Find where the given text appears and provide that cell's center as (x, y) coordinate. 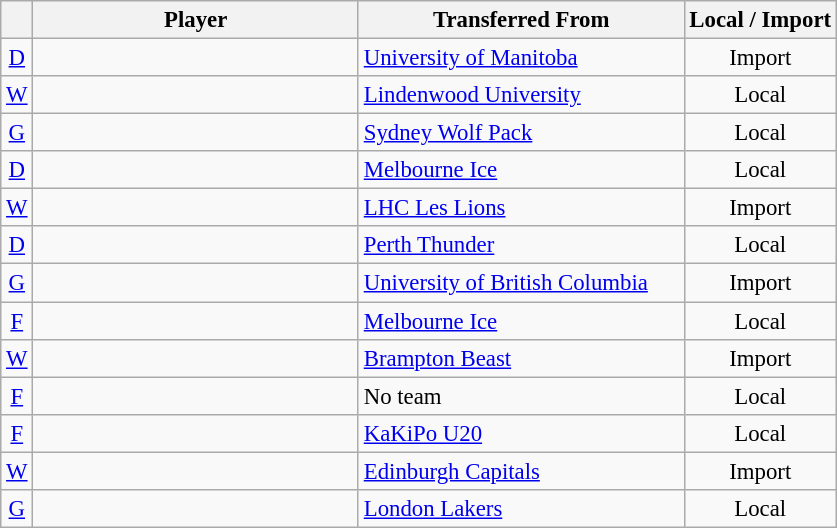
Lindenwood University (521, 95)
Player (196, 20)
Perth Thunder (521, 245)
Brampton Beast (521, 358)
University of Manitoba (521, 58)
Sydney Wolf Pack (521, 133)
KaKiPo U20 (521, 433)
LHC Les Lions (521, 208)
Edinburgh Capitals (521, 471)
University of British Columbia (521, 283)
London Lakers (521, 509)
Local / Import (760, 20)
No team (521, 396)
Transferred From (521, 20)
